Return (x, y) of the center of cell containing provided text 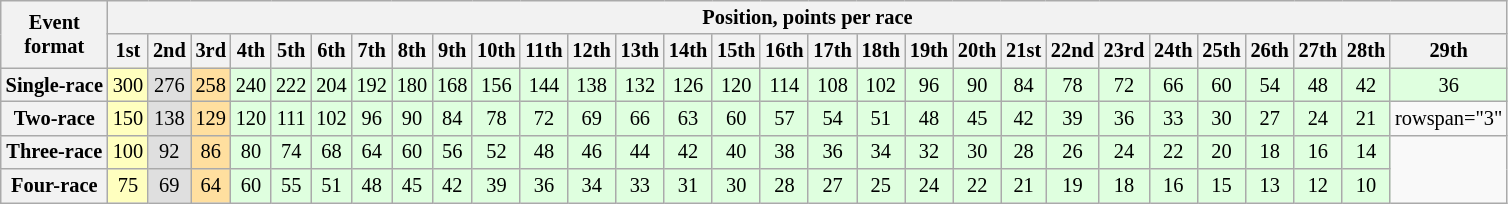
Two-race (54, 118)
12th (592, 51)
31 (688, 186)
20 (1221, 152)
13 (1270, 186)
63 (688, 118)
14th (688, 51)
2nd (170, 51)
80 (251, 152)
57 (784, 118)
10th (496, 51)
8th (412, 51)
132 (640, 85)
25th (1221, 51)
12 (1318, 186)
5th (291, 51)
6th (331, 51)
44 (640, 152)
26th (1270, 51)
276 (170, 85)
40 (736, 152)
204 (331, 85)
22nd (1072, 51)
29th (1448, 51)
100 (128, 152)
Eventformat (54, 34)
Three-race (54, 152)
68 (331, 152)
Position, points per race (808, 17)
25 (881, 186)
27th (1318, 51)
258 (211, 85)
46 (592, 152)
55 (291, 186)
11th (544, 51)
126 (688, 85)
74 (291, 152)
168 (452, 85)
19 (1072, 186)
26 (1072, 152)
180 (412, 85)
13th (640, 51)
Single-race (54, 85)
24th (1173, 51)
16th (784, 51)
19th (929, 51)
144 (544, 85)
129 (211, 118)
32 (929, 152)
23rd (1124, 51)
156 (496, 85)
4th (251, 51)
222 (291, 85)
56 (452, 152)
108 (832, 85)
18th (881, 51)
20th (977, 51)
75 (128, 186)
3rd (211, 51)
14 (1366, 152)
38 (784, 152)
15th (736, 51)
21st (1024, 51)
86 (211, 152)
7th (372, 51)
111 (291, 118)
28th (1366, 51)
15 (1221, 186)
300 (128, 85)
240 (251, 85)
Four-race (54, 186)
9th (452, 51)
rowspan="3" (1448, 118)
1st (128, 51)
17th (832, 51)
114 (784, 85)
52 (496, 152)
92 (170, 152)
192 (372, 85)
150 (128, 118)
10 (1366, 186)
